Provide the [X, Y] coordinate of the cell's center where the given text is located.  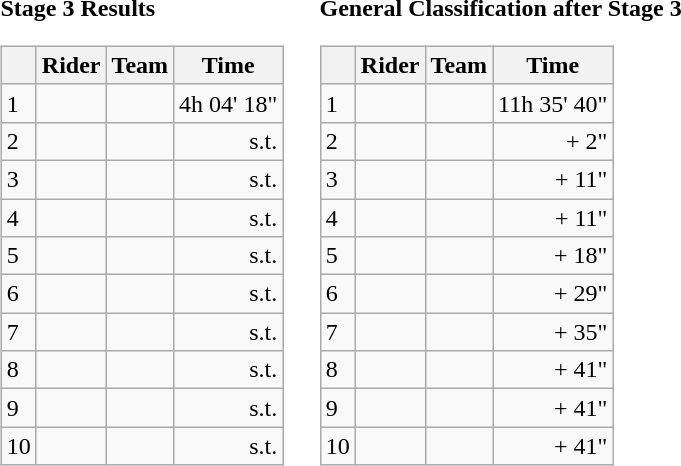
+ 35" [553, 332]
+ 2" [553, 141]
+ 29" [553, 294]
4h 04' 18" [228, 103]
+ 18" [553, 256]
11h 35' 40" [553, 103]
